Extract the [X, Y] coordinate from the center of the cell holding the provided text.  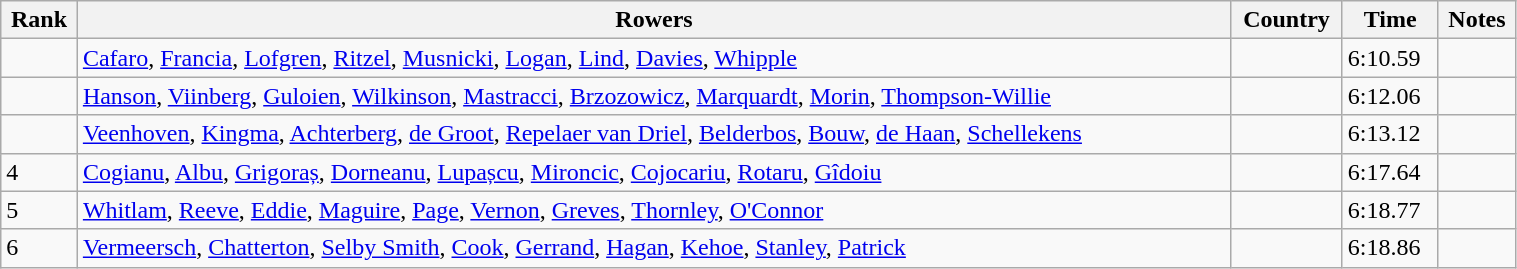
5 [40, 210]
4 [40, 172]
6:18.77 [1390, 210]
Time [1390, 20]
Notes [1477, 20]
Rowers [654, 20]
6 [40, 248]
Cafaro, Francia, Lofgren, Ritzel, Musnicki, Logan, Lind, Davies, Whipple [654, 58]
6:18.86 [1390, 248]
Country [1287, 20]
Hanson, Viinberg, Guloien, Wilkinson, Mastracci, Brzozowicz, Marquardt, Morin, Thompson-Willie [654, 96]
Veenhoven, Kingma, Achterberg, de Groot, Repelaer van Driel, Belderbos, Bouw, de Haan, Schellekens [654, 134]
Rank [40, 20]
6:10.59 [1390, 58]
6:13.12 [1390, 134]
Whitlam, Reeve, Eddie, Maguire, Page, Vernon, Greves, Thornley, O'Connor [654, 210]
6:17.64 [1390, 172]
6:12.06 [1390, 96]
Cogianu, Albu, Grigoraș, Dorneanu, Lupașcu, Mironcic, Cojocariu, Rotaru, Gîdoiu [654, 172]
Vermeersch, Chatterton, Selby Smith, Cook, Gerrand, Hagan, Kehoe, Stanley, Patrick [654, 248]
